Determine the (X, Y) coordinate at the center of the cell enclosing the given text.  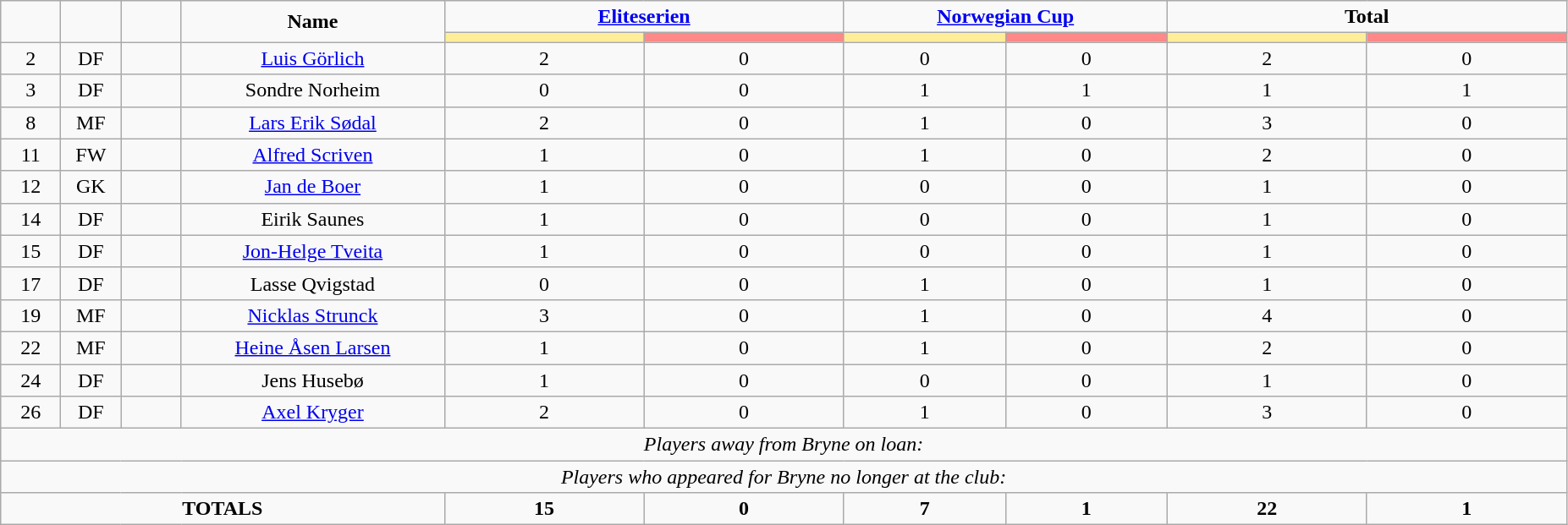
Luis Görlich (313, 58)
Jon-Helge Tveita (313, 251)
Players away from Bryne on loan: (784, 445)
14 (30, 219)
17 (30, 283)
4 (1267, 315)
11 (30, 155)
TOTALS (223, 509)
24 (30, 380)
7 (924, 509)
Axel Kryger (313, 413)
12 (30, 187)
Name (313, 22)
Players who appeared for Bryne no longer at the club: (784, 477)
Eirik Saunes (313, 219)
19 (30, 315)
Lasse Qvigstad (313, 283)
Nicklas Strunck (313, 315)
26 (30, 413)
8 (30, 123)
Eliteserien (644, 17)
Total (1367, 17)
Jens Husebø (313, 380)
Sondre Norheim (313, 90)
Lars Erik Sødal (313, 123)
Norwegian Cup (1005, 17)
Alfred Scriven (313, 155)
Jan de Boer (313, 187)
Heine Åsen Larsen (313, 347)
FW (91, 155)
GK (91, 187)
